Determine the [X, Y] coordinate at the center of the cell enclosing the given text.  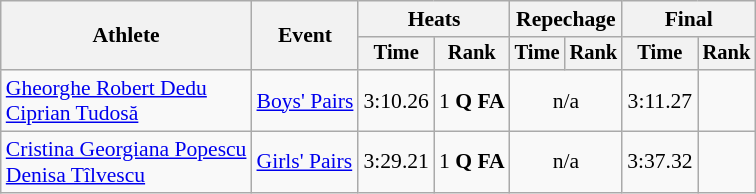
3:10.26 [396, 100]
Cristina Georgiana PopescuDenisa Tîlvescu [126, 162]
Event [304, 36]
Heats [434, 19]
Gheorghe Robert DeduCiprian Tudosă [126, 100]
3:37.32 [660, 162]
Repechage [566, 19]
3:29.21 [396, 162]
Final [688, 19]
Athlete [126, 36]
3:11.27 [660, 100]
Girls' Pairs [304, 162]
Boys' Pairs [304, 100]
